For the text-containing cell, return its midpoint in (X, Y) coordinate format. 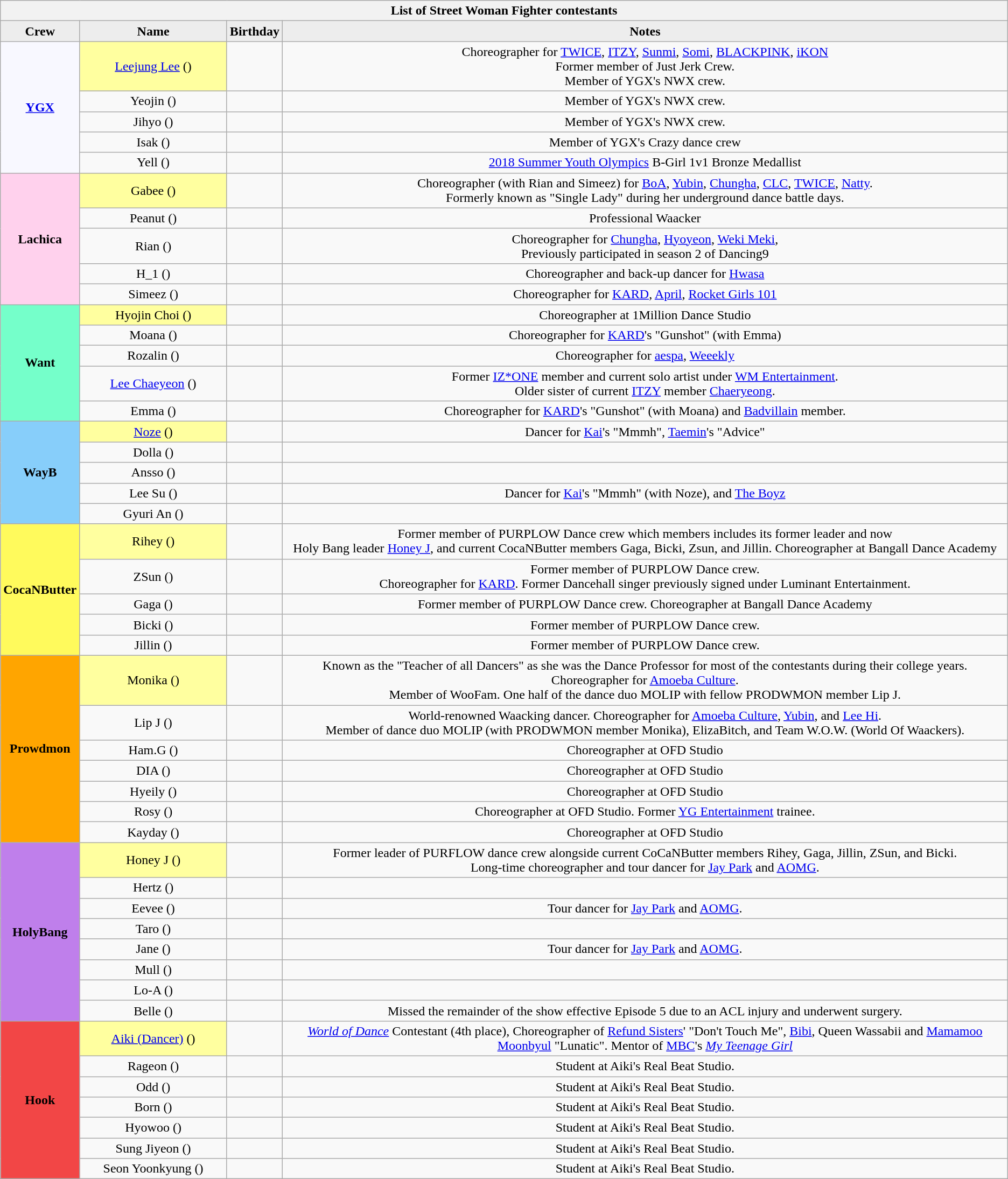
Former member of PURPLOW Dance crew. Choreographer at Bangall Dance Academy (645, 604)
Hook (40, 1099)
2018 Summer Youth Olympics B-Girl 1v1 Bronze Medallist (645, 163)
Gabee () (153, 191)
Hyowoo () (153, 1128)
Hertz () (153, 888)
Mull () (153, 970)
Dolla () (153, 452)
HolyBang (40, 932)
Former IZ*ONE member and current solo artist under WM Entertainment.Older sister of current ITZY member Chaeryeong. (645, 383)
DIA () (153, 771)
Dancer for Kai's "Mmmh" (with Noze), and The Boyz (645, 493)
Jillin () (153, 645)
Lee Chaeyeon () (153, 383)
Monika () (153, 680)
Yell () (153, 163)
Honey J () (153, 860)
Missed the remainder of the show effective Episode 5 due to an ACL injury and underwent surgery. (645, 1010)
Moana () (153, 335)
Notes (645, 31)
Choreographer for Chungha, Hyoyeon, Weki Meki, Previously participated in season 2 of Dancing9 (645, 245)
Odd () (153, 1087)
Simeez () (153, 294)
Choreographer at OFD Studio. Former YG Entertainment trainee. (645, 812)
Peanut () (153, 218)
Want (40, 363)
Born () (153, 1107)
Seon Yoonkyung () (153, 1169)
Belle () (153, 1010)
H_1 () (153, 273)
Eevee () (153, 908)
Aiki (Dancer) () (153, 1038)
Hyojin Choi () (153, 315)
Dancer for Kai's "Mmmh", Taemin's "Advice" (645, 432)
Former member of PURPLOW Dance crew. Choreographer for KARD. Former Dancehall singer previously signed under Luminant Entertainment. (645, 576)
Sung Jiyeon () (153, 1148)
Rosy () (153, 812)
WayB (40, 473)
Jane () (153, 949)
ZSun () (153, 576)
Birthday (254, 31)
Choreographer for KARD's "Gunshot" (with Moana) and Badvillain member. (645, 411)
Rozalin () (153, 356)
Lee Su () (153, 493)
List of Street Woman Fighter contestants (504, 11)
Professional Waacker (645, 218)
Choreographer for KARD, April, Rocket Girls 101 (645, 294)
YGX (40, 107)
Taro () (153, 929)
Rageon () (153, 1066)
Yeojin () (153, 101)
Jihyo () (153, 122)
Gaga () (153, 604)
Lachica (40, 238)
Leejung Lee () (153, 66)
Isak () (153, 142)
Hyeily () (153, 791)
Lip J () (153, 722)
Choreographer for aespa, Weeekly (645, 356)
Ansso () (153, 473)
Choreographer for TWICE, ITZY, Sunmi, Somi, BLACKPINK, iKON Former member of Just Jerk Crew. Member of YGX's NWX crew. (645, 66)
Crew (40, 31)
Rian () (153, 245)
Emma () (153, 411)
Choreographer at 1Million Dance Studio (645, 315)
Noze () (153, 432)
Bicki () (153, 624)
Prowdmon (40, 748)
Gyuri An () (153, 514)
Lo-A () (153, 990)
CocaNButter (40, 589)
Kayday () (153, 832)
Name (153, 31)
Member of YGX's Crazy dance crew (645, 142)
Rihey () (153, 542)
Choreographer for KARD's "Gunshot" (with Emma) (645, 335)
Ham.G () (153, 750)
Choreographer and back-up dancer for Hwasa (645, 273)
